Pinpoint the cell where the given text exists, returning its (X, Y) midpoint coordinate. 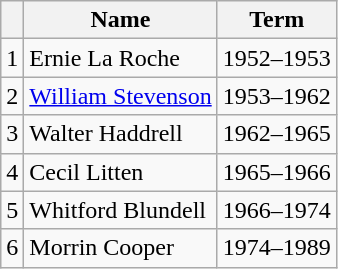
2 (12, 96)
5 (12, 210)
Cecil Litten (120, 172)
1966–1974 (276, 210)
Ernie La Roche (120, 58)
1965–1966 (276, 172)
1 (12, 58)
Name (120, 20)
1962–1965 (276, 134)
3 (12, 134)
1952–1953 (276, 58)
Term (276, 20)
William Stevenson (120, 96)
1953–1962 (276, 96)
Walter Haddrell (120, 134)
4 (12, 172)
6 (12, 248)
Morrin Cooper (120, 248)
Whitford Blundell (120, 210)
1974–1989 (276, 248)
